Provide the (X, Y) coordinate of the cell's center where the given text is located.  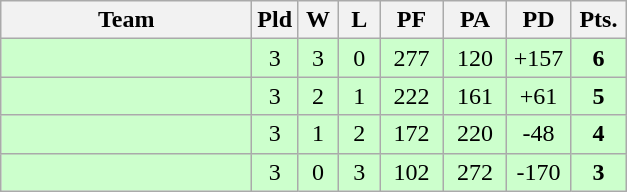
Pld (275, 20)
-48 (539, 134)
272 (475, 172)
161 (475, 96)
5 (598, 96)
Team (126, 20)
220 (475, 134)
PD (539, 20)
120 (475, 58)
L (360, 20)
4 (598, 134)
+61 (539, 96)
102 (412, 172)
222 (412, 96)
6 (598, 58)
PF (412, 20)
-170 (539, 172)
172 (412, 134)
PA (475, 20)
W (318, 20)
+157 (539, 58)
Pts. (598, 20)
277 (412, 58)
